Locate the cell with the specified text and output its [X, Y] center coordinate. 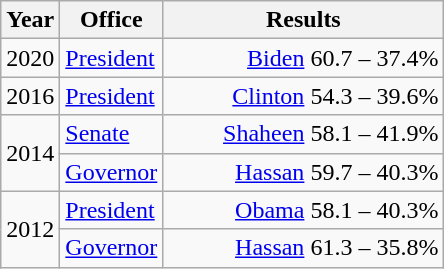
2016 [30, 96]
Year [30, 20]
Senate [112, 134]
Biden 60.7 – 37.4% [304, 58]
2020 [30, 58]
2014 [30, 153]
Clinton 54.3 – 39.6% [304, 96]
Hassan 61.3 – 35.8% [304, 248]
Shaheen 58.1 – 41.9% [304, 134]
Results [304, 20]
Office [112, 20]
Obama 58.1 – 40.3% [304, 210]
2012 [30, 229]
Hassan 59.7 – 40.3% [304, 172]
